Search for the cell housing the specified text and yield its [x, y] center coordinate. 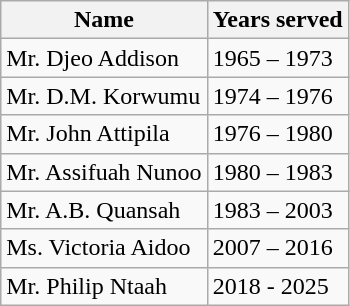
1983 – 2003 [278, 210]
Mr. Djeo Addison [104, 58]
Ms. Victoria Aidoo [104, 248]
2007 – 2016 [278, 248]
1965 – 1973 [278, 58]
Mr. Assifuah Nunoo [104, 172]
Mr. Philip Ntaah [104, 286]
Mr. A.B. Quansah [104, 210]
1976 – 1980 [278, 134]
Name [104, 20]
1974 – 1976 [278, 96]
Mr. John Attipila [104, 134]
2018 - 2025 [278, 286]
Mr. D.M. Korwumu [104, 96]
Years served [278, 20]
1980 – 1983 [278, 172]
